Return the [X, Y] coordinate for the center point of the cell that contains the specified text.  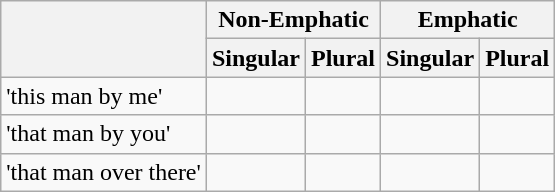
Emphatic [468, 20]
'that man by you' [104, 134]
Non-Emphatic [293, 20]
'this man by me' [104, 96]
'that man over there' [104, 172]
